Search for the cell housing the specified text and yield its [X, Y] center coordinate. 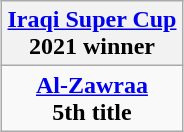
Al-Zawraa5th title [92, 98]
Iraqi Super Cup2021 winner [92, 34]
